Locate the cell with the specified text and output its [x, y] center coordinate. 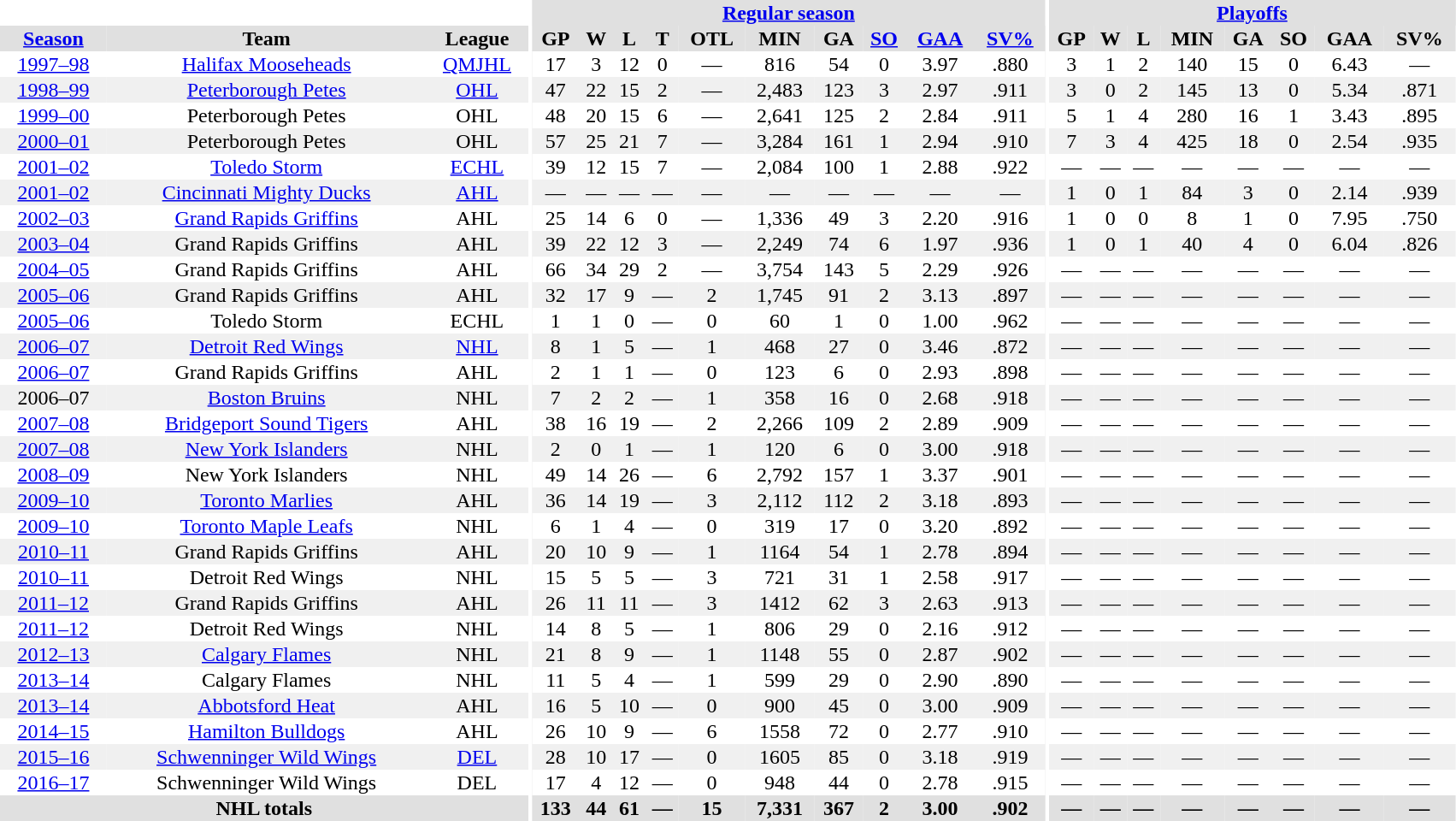
.926 [1011, 269]
.917 [1011, 577]
Toronto Marlies [267, 500]
32 [556, 295]
2,266 [780, 423]
1999–00 [53, 115]
Boston Bruins [267, 398]
2.90 [940, 680]
.890 [1011, 680]
.913 [1011, 603]
.894 [1011, 552]
2,084 [780, 167]
6.43 [1349, 64]
Toronto Maple Leafs [267, 526]
140 [1192, 64]
3.20 [940, 526]
27 [839, 346]
2.93 [940, 372]
2.58 [940, 577]
League [477, 38]
38 [556, 423]
.895 [1419, 115]
1148 [780, 654]
3.46 [940, 346]
2015–16 [53, 757]
468 [780, 346]
.893 [1011, 500]
Team [267, 38]
1998–99 [53, 90]
109 [839, 423]
133 [556, 808]
Bridgeport Sound Tigers [267, 423]
18 [1248, 141]
900 [780, 706]
85 [839, 757]
2.94 [940, 141]
1,745 [780, 295]
145 [1192, 90]
Cincinnati Mighty Ducks [267, 192]
112 [839, 500]
.892 [1011, 526]
2.84 [940, 115]
1.97 [940, 244]
NHL totals [264, 808]
3.97 [940, 64]
2,249 [780, 244]
425 [1192, 141]
100 [839, 167]
31 [839, 577]
3,754 [780, 269]
.962 [1011, 321]
2,792 [780, 475]
816 [780, 64]
319 [780, 526]
48 [556, 115]
948 [780, 783]
.871 [1419, 90]
7,331 [780, 808]
.936 [1011, 244]
2.20 [940, 218]
28 [556, 757]
Season [53, 38]
2000–01 [53, 141]
.915 [1011, 783]
57 [556, 141]
2.16 [940, 629]
157 [839, 475]
.826 [1419, 244]
.901 [1011, 475]
1997–98 [53, 64]
72 [839, 731]
2.89 [940, 423]
2,641 [780, 115]
.872 [1011, 346]
2016–17 [53, 783]
2012–13 [53, 654]
6.04 [1349, 244]
47 [556, 90]
Halifax Mooseheads [267, 64]
2.97 [940, 90]
13 [1248, 90]
1605 [780, 757]
84 [1192, 192]
2.88 [940, 167]
74 [839, 244]
125 [839, 115]
.880 [1011, 64]
.916 [1011, 218]
60 [780, 321]
.750 [1419, 218]
120 [780, 449]
QMJHL [477, 64]
2.54 [1349, 141]
280 [1192, 115]
2.68 [940, 398]
2008–09 [53, 475]
66 [556, 269]
36 [556, 500]
1,336 [780, 218]
34 [597, 269]
806 [780, 629]
161 [839, 141]
Abbotsford Heat [267, 706]
.922 [1011, 167]
2004–05 [53, 269]
.898 [1011, 372]
.919 [1011, 757]
91 [839, 295]
3.37 [940, 475]
.912 [1011, 629]
.897 [1011, 295]
2.77 [940, 731]
599 [780, 680]
2.87 [940, 654]
143 [839, 269]
3.43 [1349, 115]
61 [629, 808]
1558 [780, 731]
Playoffs [1252, 13]
2,112 [780, 500]
55 [839, 654]
3,284 [780, 141]
62 [839, 603]
1412 [780, 603]
2,483 [780, 90]
2.14 [1349, 192]
1164 [780, 552]
1.00 [940, 321]
5.34 [1349, 90]
2002–03 [53, 218]
Hamilton Bulldogs [267, 731]
40 [1192, 244]
2.63 [940, 603]
2003–04 [53, 244]
721 [780, 577]
3.13 [940, 295]
7.95 [1349, 218]
.935 [1419, 141]
45 [839, 706]
2014–15 [53, 731]
T [662, 38]
358 [780, 398]
OTL [711, 38]
367 [839, 808]
Regular season [788, 13]
.939 [1419, 192]
2.29 [940, 269]
